Identify which cell holds the provided text, then report its [X, Y] central coordinate. 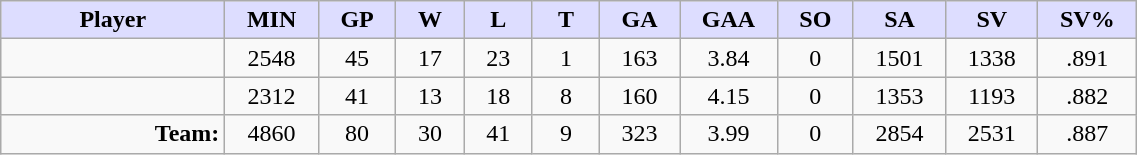
9 [566, 134]
30 [430, 134]
Player [113, 20]
.882 [1088, 96]
323 [640, 134]
.891 [1088, 58]
3.99 [729, 134]
1501 [899, 58]
SO [815, 20]
8 [566, 96]
L [498, 20]
80 [357, 134]
T [566, 20]
GAA [729, 20]
1353 [899, 96]
18 [498, 96]
Team: [113, 134]
3.84 [729, 58]
4860 [272, 134]
SA [899, 20]
GP [357, 20]
GA [640, 20]
17 [430, 58]
2531 [992, 134]
W [430, 20]
1 [566, 58]
2312 [272, 96]
23 [498, 58]
1338 [992, 58]
SV [992, 20]
MIN [272, 20]
1193 [992, 96]
13 [430, 96]
45 [357, 58]
SV% [1088, 20]
160 [640, 96]
4.15 [729, 96]
2548 [272, 58]
163 [640, 58]
2854 [899, 134]
.887 [1088, 134]
